For the text-containing cell, return its midpoint in [x, y] coordinate format. 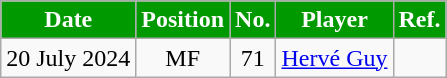
20 July 2024 [68, 58]
Position [183, 20]
71 [253, 58]
MF [183, 58]
No. [253, 20]
Hervé Guy [334, 58]
Player [334, 20]
Ref. [420, 20]
Date [68, 20]
